Detect which cell encompasses the target text, then output its (X, Y) center coordinate. 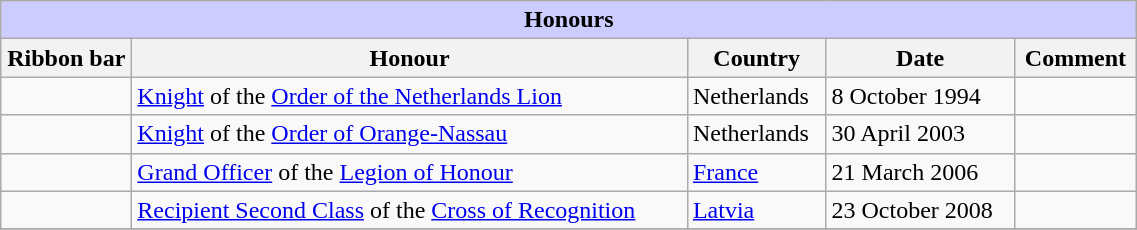
Ribbon bar (66, 58)
Honour (410, 58)
Recipient Second Class of the Cross of Recognition (410, 210)
Knight of the Order of the Netherlands Lion (410, 96)
Grand Officer of the Legion of Honour (410, 172)
23 October 2008 (920, 210)
21 March 2006 (920, 172)
Knight of the Order of Orange-Nassau (410, 134)
Comment (1076, 58)
8 October 1994 (920, 96)
Date (920, 58)
30 April 2003 (920, 134)
Honours (569, 20)
Country (756, 58)
Latvia (756, 210)
France (756, 172)
